Extract the (x, y) coordinate from the center of the cell holding the provided text.  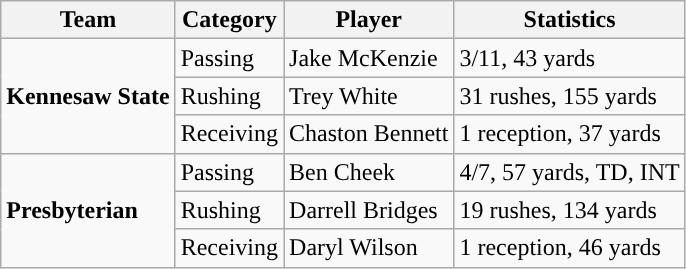
Jake McKenzie (369, 58)
1 reception, 46 yards (570, 248)
Trey White (369, 96)
4/7, 57 yards, TD, INT (570, 172)
Presbyterian (88, 210)
31 rushes, 155 yards (570, 96)
Team (88, 20)
1 reception, 37 yards (570, 134)
Daryl Wilson (369, 248)
19 rushes, 134 yards (570, 210)
Statistics (570, 20)
Kennesaw State (88, 96)
Ben Cheek (369, 172)
Category (229, 20)
Darrell Bridges (369, 210)
Chaston Bennett (369, 134)
Player (369, 20)
3/11, 43 yards (570, 58)
